Find where the given text appears and provide that cell's center as (x, y) coordinate. 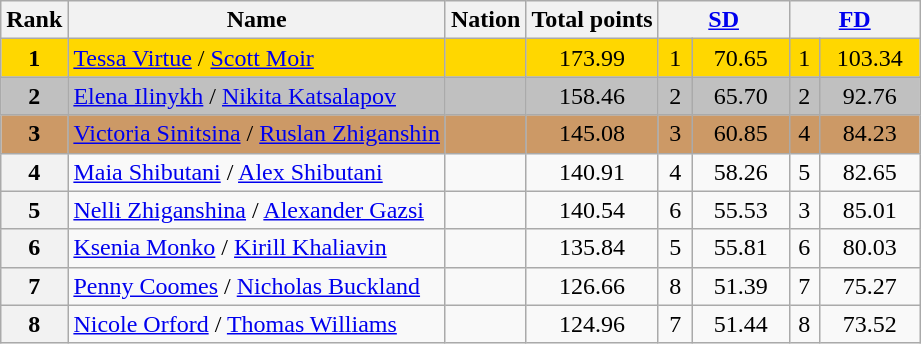
60.85 (740, 134)
80.03 (870, 248)
Nelli Zhiganshina / Alexander Gazsi (257, 210)
140.54 (592, 210)
Elena Ilinykh / Nikita Katsalapov (257, 96)
Maia Shibutani / Alex Shibutani (257, 172)
Ksenia Monko / Kirill Khaliavin (257, 248)
Total points (592, 20)
75.27 (870, 286)
55.53 (740, 210)
Victoria Sinitsina / Ruslan Zhiganshin (257, 134)
135.84 (592, 248)
65.70 (740, 96)
51.44 (740, 324)
Penny Coomes / Nicholas Buckland (257, 286)
FD (854, 20)
51.39 (740, 286)
SD (724, 20)
73.52 (870, 324)
Nicole Orford / Thomas Williams (257, 324)
Nation (485, 20)
158.46 (592, 96)
70.65 (740, 58)
Rank (34, 20)
124.96 (592, 324)
55.81 (740, 248)
Tessa Virtue / Scott Moir (257, 58)
145.08 (592, 134)
Name (257, 20)
82.65 (870, 172)
85.01 (870, 210)
84.23 (870, 134)
58.26 (740, 172)
103.34 (870, 58)
92.76 (870, 96)
126.66 (592, 286)
173.99 (592, 58)
140.91 (592, 172)
